Locate the cell with the specified text and output its (X, Y) center coordinate. 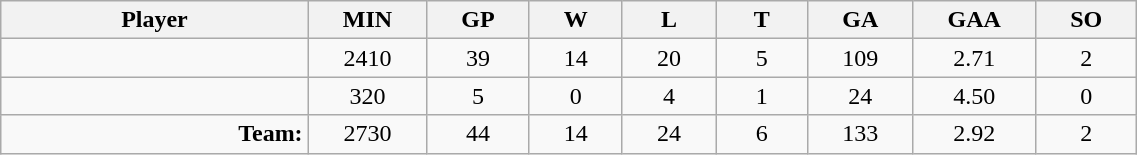
6 (762, 134)
2410 (368, 58)
2730 (368, 134)
4 (668, 96)
39 (478, 58)
133 (860, 134)
320 (368, 96)
Team: (154, 134)
1 (762, 96)
2.92 (974, 134)
SO (1086, 20)
Player (154, 20)
L (668, 20)
GA (860, 20)
44 (478, 134)
109 (860, 58)
GAA (974, 20)
T (762, 20)
20 (668, 58)
4.50 (974, 96)
GP (478, 20)
MIN (368, 20)
2.71 (974, 58)
W (576, 20)
